Determine the (X, Y) coordinate at the center of the cell enclosing the given text.  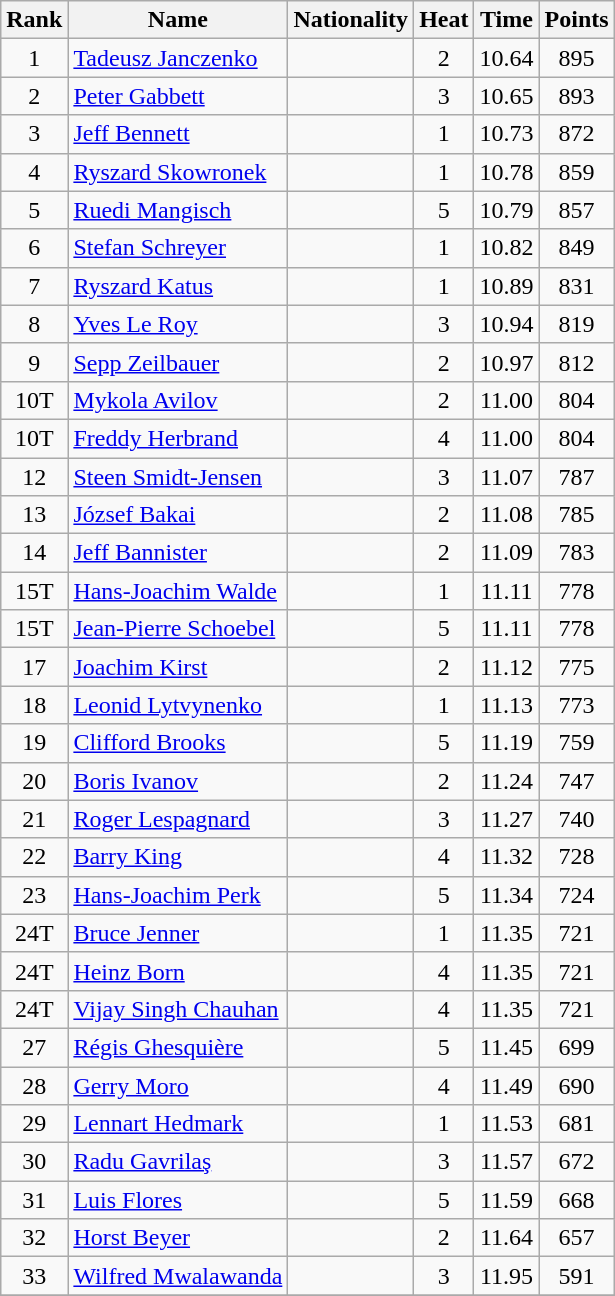
11.24 (506, 781)
20 (34, 781)
747 (576, 781)
11.12 (506, 667)
18 (34, 705)
773 (576, 705)
11.09 (506, 553)
10.78 (506, 172)
14 (34, 553)
Yves Le Roy (178, 324)
785 (576, 515)
893 (576, 96)
895 (576, 58)
Rank (34, 20)
23 (34, 895)
Clifford Brooks (178, 743)
10.79 (506, 210)
Heinz Born (178, 971)
690 (576, 1085)
Gerry Moro (178, 1085)
10.73 (506, 134)
859 (576, 172)
657 (576, 1238)
17 (34, 667)
11.08 (506, 515)
849 (576, 248)
740 (576, 819)
Ryszard Skowronek (178, 172)
Bruce Jenner (178, 933)
819 (576, 324)
681 (576, 1124)
Boris Ivanov (178, 781)
10.65 (506, 96)
Peter Gabbett (178, 96)
11.45 (506, 1047)
Joachim Kirst (178, 667)
783 (576, 553)
11.64 (506, 1238)
30 (34, 1162)
Leonid Lytvynenko (178, 705)
Steen Smidt-Jensen (178, 477)
10.89 (506, 286)
724 (576, 895)
Time (506, 20)
29 (34, 1124)
Heat (444, 20)
11.34 (506, 895)
Jeff Bennett (178, 134)
812 (576, 362)
Sepp Zeilbauer (178, 362)
27 (34, 1047)
11.49 (506, 1085)
11.27 (506, 819)
9 (34, 362)
10.82 (506, 248)
12 (34, 477)
19 (34, 743)
831 (576, 286)
11.59 (506, 1200)
10.97 (506, 362)
672 (576, 1162)
33 (34, 1276)
Régis Ghesquière (178, 1047)
Wilfred Mwalawanda (178, 1276)
10.94 (506, 324)
759 (576, 743)
10.64 (506, 58)
11.53 (506, 1124)
728 (576, 857)
Barry King (178, 857)
13 (34, 515)
Ryszard Katus (178, 286)
Jeff Bannister (178, 553)
668 (576, 1200)
Radu Gavrilaş (178, 1162)
Horst Beyer (178, 1238)
28 (34, 1085)
Ruedi Mangisch (178, 210)
Stefan Schreyer (178, 248)
591 (576, 1276)
8 (34, 324)
857 (576, 210)
21 (34, 819)
Nationality (351, 20)
22 (34, 857)
11.57 (506, 1162)
Lennart Hedmark (178, 1124)
787 (576, 477)
Points (576, 20)
11.19 (506, 743)
699 (576, 1047)
11.95 (506, 1276)
Hans-Joachim Perk (178, 895)
11.07 (506, 477)
Vijay Singh Chauhan (178, 1009)
11.32 (506, 857)
Jean-Pierre Schoebel (178, 629)
6 (34, 248)
872 (576, 134)
31 (34, 1200)
775 (576, 667)
Mykola Avilov (178, 400)
11.13 (506, 705)
József Bakai (178, 515)
7 (34, 286)
Name (178, 20)
Hans-Joachim Walde (178, 591)
Freddy Herbrand (178, 438)
Roger Lespagnard (178, 819)
32 (34, 1238)
Luis Flores (178, 1200)
Tadeusz Janczenko (178, 58)
